Locate the cell with the specified text and output its [x, y] center coordinate. 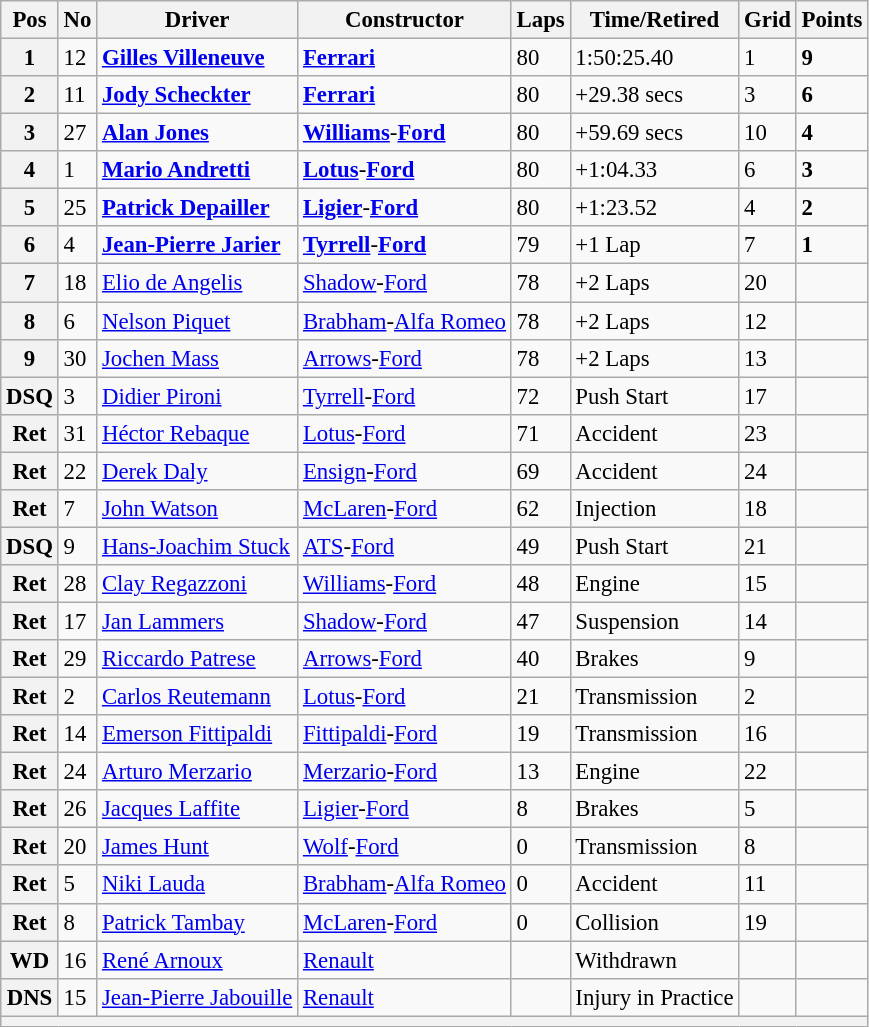
James Hunt [198, 847]
Merzario-Ford [405, 772]
+1:04.33 [654, 170]
René Arnoux [198, 960]
79 [540, 245]
47 [540, 621]
Carlos Reutemann [198, 697]
25 [77, 208]
Patrick Tambay [198, 922]
Emerson Fittipaldi [198, 734]
Injury in Practice [654, 997]
+1 Lap [654, 245]
31 [77, 433]
Wolf-Ford [405, 847]
Gilles Villeneuve [198, 58]
49 [540, 546]
Jochen Mass [198, 358]
Didier Pironi [198, 396]
72 [540, 396]
Niki Lauda [198, 885]
Patrick Depailler [198, 208]
Arturo Merzario [198, 772]
Jan Lammers [198, 621]
Hans-Joachim Stuck [198, 546]
71 [540, 433]
Constructor [405, 20]
Withdrawn [654, 960]
Ensign-Ford [405, 471]
Points [832, 20]
Fittipaldi-Ford [405, 734]
10 [768, 133]
Grid [768, 20]
Driver [198, 20]
23 [768, 433]
Jody Scheckter [198, 95]
Riccardo Patrese [198, 659]
Jean-Pierre Jarier [198, 245]
Collision [654, 922]
Jacques Laffite [198, 809]
Elio de Angelis [198, 283]
+1:23.52 [654, 208]
Nelson Piquet [198, 321]
27 [77, 133]
DNS [30, 997]
Mario Andretti [198, 170]
30 [77, 358]
Time/Retired [654, 20]
Pos [30, 20]
Jean-Pierre Jabouille [198, 997]
26 [77, 809]
48 [540, 584]
62 [540, 509]
Derek Daly [198, 471]
+29.38 secs [654, 95]
+59.69 secs [654, 133]
Alan Jones [198, 133]
1:50:25.40 [654, 58]
Suspension [654, 621]
John Watson [198, 509]
Laps [540, 20]
Clay Regazzoni [198, 584]
No [77, 20]
29 [77, 659]
WD [30, 960]
40 [540, 659]
28 [77, 584]
Héctor Rebaque [198, 433]
Injection [654, 509]
69 [540, 471]
ATS-Ford [405, 546]
